Determine the (x, y) coordinate at the center of the cell enclosing the given text.  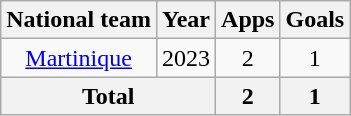
Apps (248, 20)
2023 (186, 58)
Martinique (79, 58)
National team (79, 20)
Year (186, 20)
Goals (315, 20)
Total (108, 96)
